Pinpoint the cell where the given text exists, returning its (x, y) midpoint coordinate. 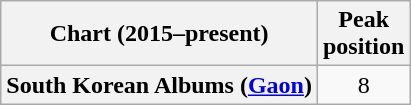
8 (363, 85)
Peakposition (363, 34)
South Korean Albums (Gaon) (160, 85)
Chart (2015–present) (160, 34)
